Return the (x, y) coordinate for the center point of the cell that contains the specified text.  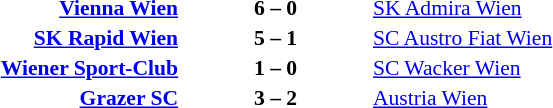
1 – 0 (276, 68)
5 – 1 (276, 38)
